Provide the (x, y) coordinate of the cell's center where the given text is located.  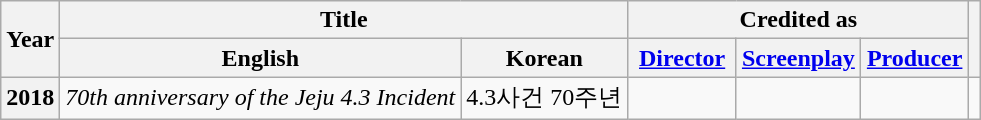
Title (344, 20)
Producer (914, 58)
Credited as (798, 20)
70th anniversary of the Jeju 4.3 Incident (260, 98)
Korean (544, 58)
2018 (30, 98)
Screenplay (798, 58)
4.3사건 70주년 (544, 98)
English (260, 58)
Director (682, 58)
Year (30, 39)
